Identify which cell holds the provided text, then report its [x, y] central coordinate. 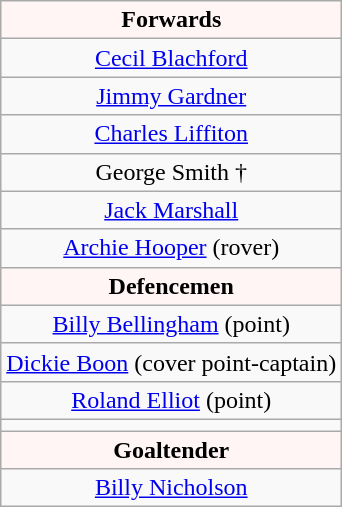
Roland Elliot (point) [172, 400]
Jimmy Gardner [172, 96]
Archie Hooper (rover) [172, 248]
Forwards [172, 20]
Billy Nicholson [172, 488]
Jack Marshall [172, 210]
George Smith † [172, 172]
Charles Liffiton [172, 134]
Cecil Blachford [172, 58]
Defencemen [172, 286]
Billy Bellingham (point) [172, 324]
Goaltender [172, 449]
Dickie Boon (cover point-captain) [172, 362]
